Scan for the cell matching the given text and deliver its [X, Y] coordinate at center. 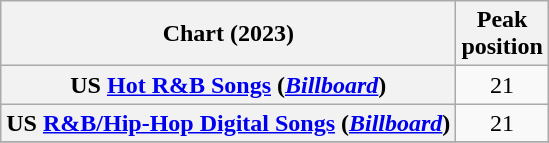
Peak position [502, 34]
US R&B/Hip-Hop Digital Songs (Billboard) [228, 123]
Chart (2023) [228, 34]
US Hot R&B Songs (Billboard) [228, 85]
